Return the [X, Y] coordinate for the center point of the cell that contains the specified text.  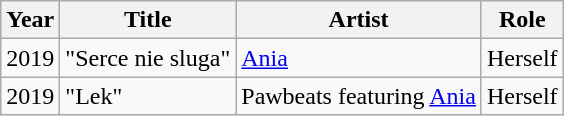
"Serce nie sluga" [148, 58]
Title [148, 20]
Ania [359, 58]
Pawbeats featuring Ania [359, 96]
Artist [359, 20]
Year [30, 20]
Role [522, 20]
"Lek" [148, 96]
